Provide the [x, y] coordinate of the cell's center where the given text is located.  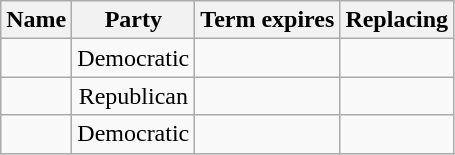
Name [36, 20]
Term expires [268, 20]
Party [134, 20]
Republican [134, 96]
Replacing [397, 20]
